Return [X, Y] of the center of cell containing provided text 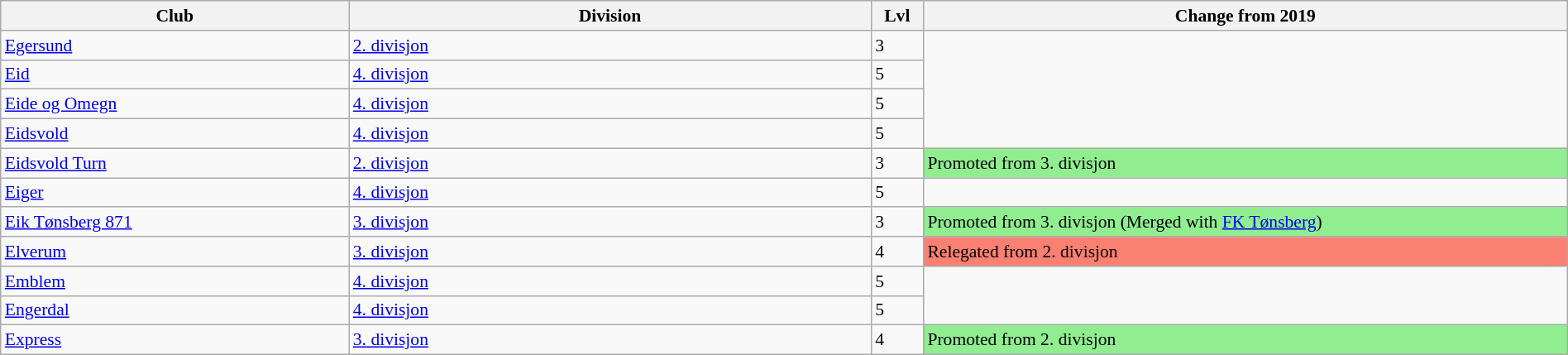
Club [175, 16]
Emblem [175, 281]
Eid [175, 74]
Elverum [175, 252]
Division [610, 16]
Promoted from 3. divisjon [1245, 163]
Eik Tønsberg 871 [175, 223]
Eidsvold [175, 134]
Lvl [896, 16]
Promoted from 3. divisjon (Merged with FK Tønsberg) [1245, 223]
Egersund [175, 46]
Eide og Omegn [175, 104]
Relegated from 2. divisjon [1245, 252]
Eidsvold Turn [175, 163]
Engerdal [175, 310]
Change from 2019 [1245, 16]
Promoted from 2. divisjon [1245, 340]
Express [175, 340]
Eiger [175, 193]
